Identify which cell holds the provided text, then report its (x, y) central coordinate. 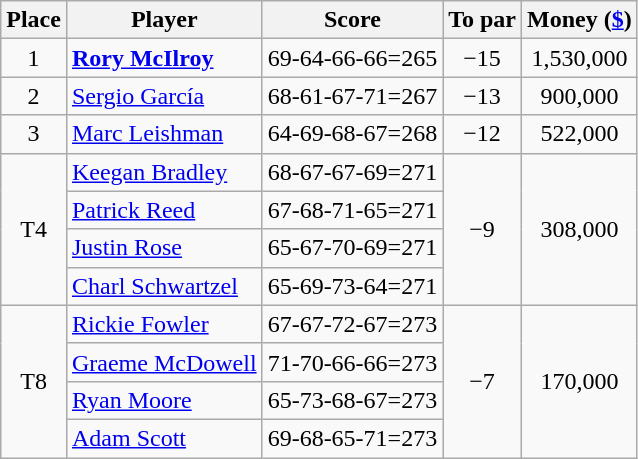
Rory McIlroy (164, 58)
−15 (482, 58)
Patrick Reed (164, 210)
71-70-66-66=273 (352, 362)
Justin Rose (164, 248)
Player (164, 20)
64-69-68-67=268 (352, 134)
Charl Schwartzel (164, 286)
Rickie Fowler (164, 324)
68-61-67-71=267 (352, 96)
68-67-67-69=271 (352, 172)
Marc Leishman (164, 134)
Ryan Moore (164, 400)
−13 (482, 96)
Graeme McDowell (164, 362)
−12 (482, 134)
900,000 (580, 96)
65-67-70-69=271 (352, 248)
67-68-71-65=271 (352, 210)
Keegan Bradley (164, 172)
65-73-68-67=273 (352, 400)
308,000 (580, 229)
T4 (34, 229)
Score (352, 20)
T8 (34, 381)
170,000 (580, 381)
To par (482, 20)
Sergio García (164, 96)
Adam Scott (164, 438)
1 (34, 58)
67-67-72-67=273 (352, 324)
−7 (482, 381)
3 (34, 134)
522,000 (580, 134)
1,530,000 (580, 58)
Place (34, 20)
−9 (482, 229)
2 (34, 96)
65-69-73-64=271 (352, 286)
Money ($) (580, 20)
69-64-66-66=265 (352, 58)
69-68-65-71=273 (352, 438)
